Provide the (X, Y) coordinate of the cell's center where the given text is located.  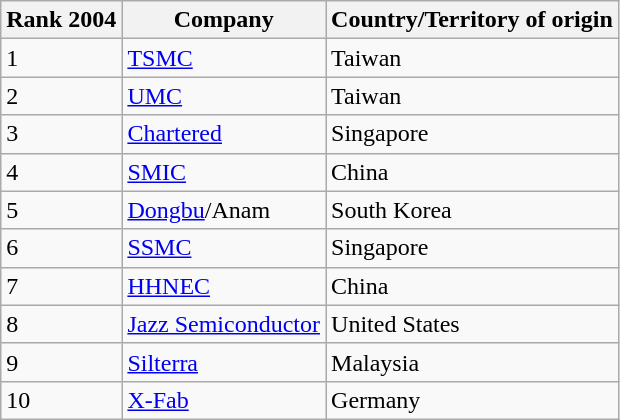
Silterra (224, 362)
South Korea (472, 210)
X-Fab (224, 400)
Jazz Semiconductor (224, 324)
UMC (224, 96)
Dongbu/Anam (224, 210)
1 (62, 58)
Rank 2004 (62, 20)
6 (62, 248)
HHNEC (224, 286)
Germany (472, 400)
10 (62, 400)
3 (62, 134)
2 (62, 96)
Malaysia (472, 362)
United States (472, 324)
SMIC (224, 172)
5 (62, 210)
9 (62, 362)
TSMC (224, 58)
SSMC (224, 248)
7 (62, 286)
Company (224, 20)
4 (62, 172)
8 (62, 324)
Country/Territory of origin (472, 20)
Chartered (224, 134)
